Provide the [X, Y] coordinate of the cell's center where the given text is located.  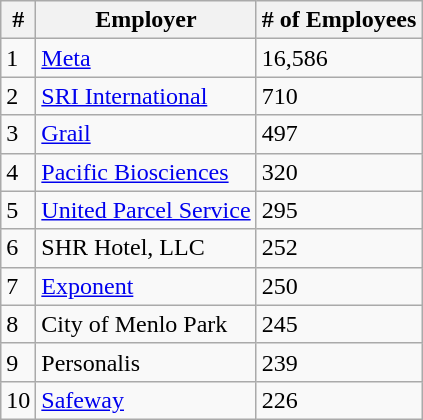
16,586 [339, 58]
295 [339, 210]
710 [339, 96]
# [18, 20]
6 [18, 248]
5 [18, 210]
Personalis [146, 362]
Pacific Biosciences [146, 172]
226 [339, 400]
10 [18, 400]
Grail [146, 134]
252 [339, 248]
320 [339, 172]
Exponent [146, 286]
8 [18, 324]
4 [18, 172]
3 [18, 134]
245 [339, 324]
9 [18, 362]
Meta [146, 58]
City of Menlo Park [146, 324]
# of Employees [339, 20]
United Parcel Service [146, 210]
250 [339, 286]
SHR Hotel, LLC [146, 248]
497 [339, 134]
Safeway [146, 400]
Employer [146, 20]
2 [18, 96]
1 [18, 58]
SRI International [146, 96]
7 [18, 286]
239 [339, 362]
